Return (x, y) of the center of cell containing provided text 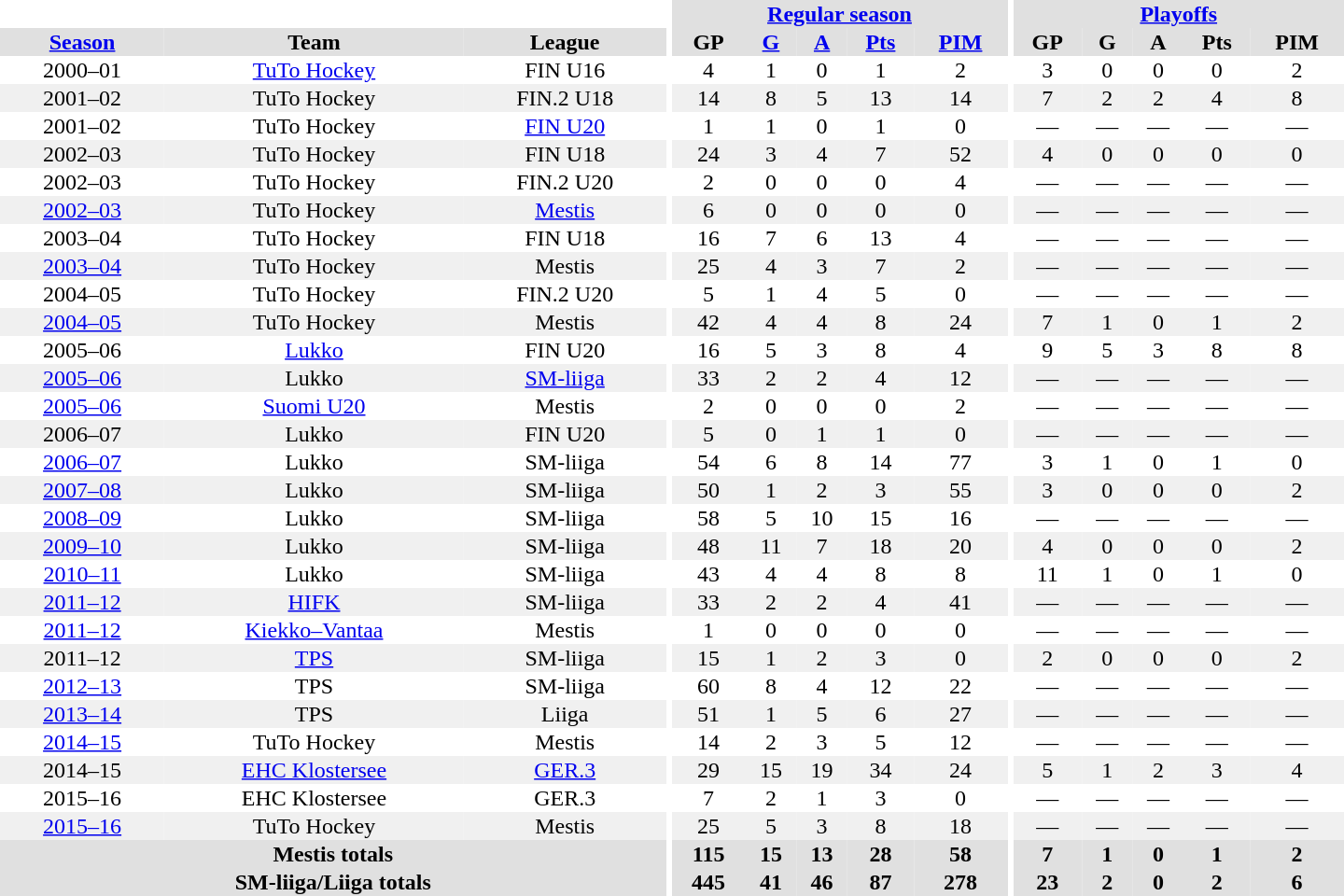
League (566, 42)
19 (821, 770)
Suomi U20 (314, 406)
HIFK (314, 602)
50 (709, 490)
43 (709, 574)
2008–09 (82, 518)
29 (709, 770)
FIN.2 U18 (566, 98)
SM-liiga/Liiga totals (333, 882)
445 (709, 882)
2013–14 (82, 714)
10 (821, 518)
77 (961, 462)
Playoffs (1178, 14)
2012–13 (82, 686)
52 (961, 154)
54 (709, 462)
23 (1047, 882)
Mestis totals (333, 854)
2010–11 (82, 574)
2007–08 (82, 490)
FIN U16 (566, 70)
34 (881, 770)
46 (821, 882)
Liiga (566, 714)
60 (709, 686)
20 (961, 546)
27 (961, 714)
87 (881, 882)
115 (709, 854)
Kiekko–Vantaa (314, 630)
28 (881, 854)
9 (1047, 350)
22 (961, 686)
Team (314, 42)
2000–01 (82, 70)
51 (709, 714)
Season (82, 42)
Regular season (840, 14)
48 (709, 546)
2009–10 (82, 546)
278 (961, 882)
42 (709, 322)
55 (961, 490)
